Provide the [X, Y] coordinate of the cell's center where the given text is located.  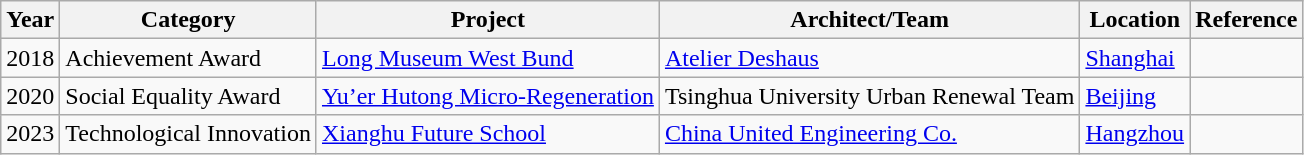
Social Equality Award [188, 96]
Hangzhou [1135, 134]
Achievement Award [188, 58]
Project [488, 20]
Location [1135, 20]
Yu’er Hutong Micro-Regeneration [488, 96]
Atelier Deshaus [869, 58]
Beijing [1135, 96]
Tsinghua University Urban Renewal Team [869, 96]
Xianghu Future School [488, 134]
2020 [30, 96]
Architect/Team [869, 20]
Shanghai [1135, 58]
Reference [1246, 20]
Year [30, 20]
Technological Innovation [188, 134]
Long Museum West Bund [488, 58]
China United Engineering Co. [869, 134]
2023 [30, 134]
Category [188, 20]
2018 [30, 58]
